Pinpoint the cell where the given text exists, returning its (X, Y) midpoint coordinate. 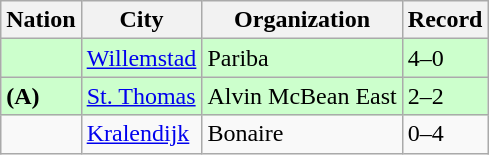
City (142, 20)
4–0 (445, 58)
Willemstad (142, 58)
(A) (41, 96)
Record (445, 20)
Organization (302, 20)
Alvin McBean East (302, 96)
Bonaire (302, 134)
St. Thomas (142, 96)
Nation (41, 20)
2–2 (445, 96)
0–4 (445, 134)
Kralendijk (142, 134)
Pariba (302, 58)
